Search for the cell housing the specified text and yield its [X, Y] center coordinate. 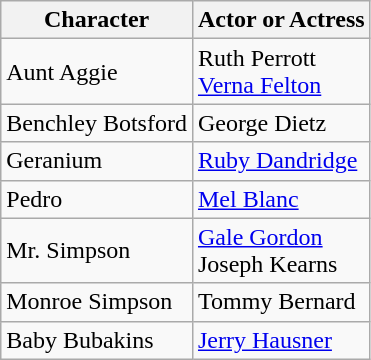
Character [97, 20]
Benchley Botsford [97, 123]
Aunt Aggie [97, 72]
Baby Bubakins [97, 340]
George Dietz [281, 123]
Jerry Hausner [281, 340]
Gale GordonJoseph Kearns [281, 250]
Pedro [97, 199]
Tommy Bernard [281, 302]
Monroe Simpson [97, 302]
Mel Blanc [281, 199]
Mr. Simpson [97, 250]
Ruby Dandridge [281, 161]
Ruth PerrottVerna Felton [281, 72]
Geranium [97, 161]
Actor or Actress [281, 20]
